For the text-containing cell, return its midpoint in [X, Y] coordinate format. 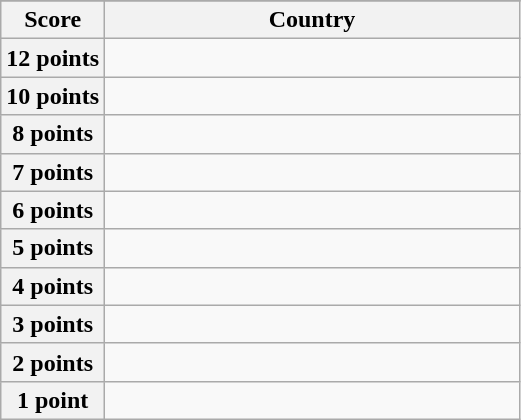
10 points [53, 96]
12 points [53, 58]
1 point [53, 400]
Country [312, 20]
3 points [53, 324]
6 points [53, 210]
4 points [53, 286]
2 points [53, 362]
8 points [53, 134]
5 points [53, 248]
Score [53, 20]
7 points [53, 172]
